Extract the (X, Y) coordinate from the center of the cell holding the provided text.  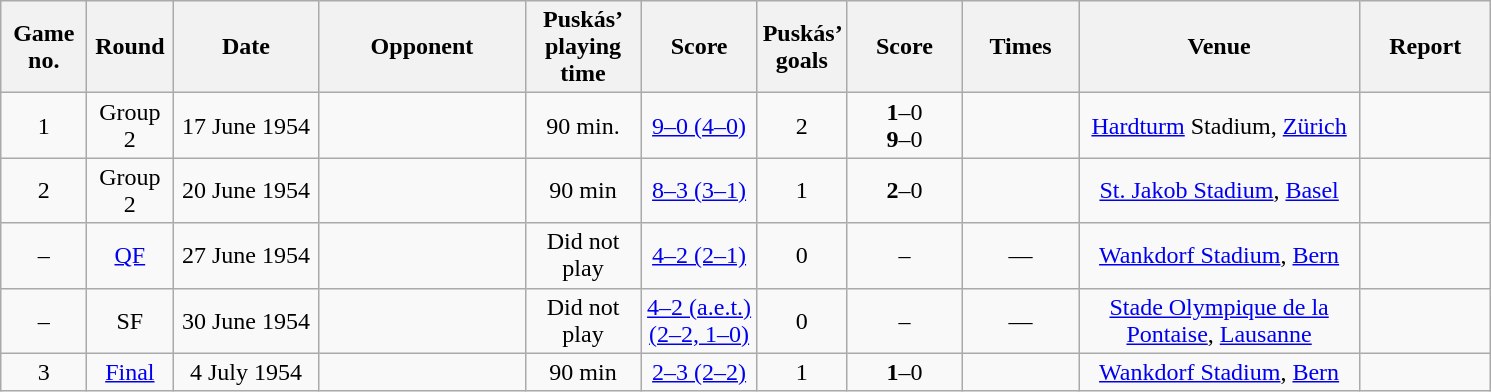
90 min. (583, 126)
Report (1426, 47)
Puskás’ playing time (583, 47)
3 (44, 372)
Round (130, 47)
Opponent (422, 47)
Times (1021, 47)
30 June 1954 (246, 320)
1–09–0 (904, 126)
2–0 (904, 190)
20 June 1954 (246, 190)
4–2 (2–1) (699, 256)
SF (130, 320)
1–0 (904, 372)
Date (246, 47)
Puskás’ goals (802, 47)
Stade Olympique de la Pontaise, Lausanne (1220, 320)
Hardturm Stadium, Zürich (1220, 126)
8–3 (3–1) (699, 190)
4 July 1954 (246, 372)
QF (130, 256)
Game no. (44, 47)
17 June 1954 (246, 126)
9–0 (4–0) (699, 126)
Final (130, 372)
27 June 1954 (246, 256)
St. Jakob Stadium, Basel (1220, 190)
Venue (1220, 47)
2–3 (2–2) (699, 372)
4–2 (a.e.t.)(2–2, 1–0) (699, 320)
